Scan for the cell matching the given text and deliver its (X, Y) coordinate at center. 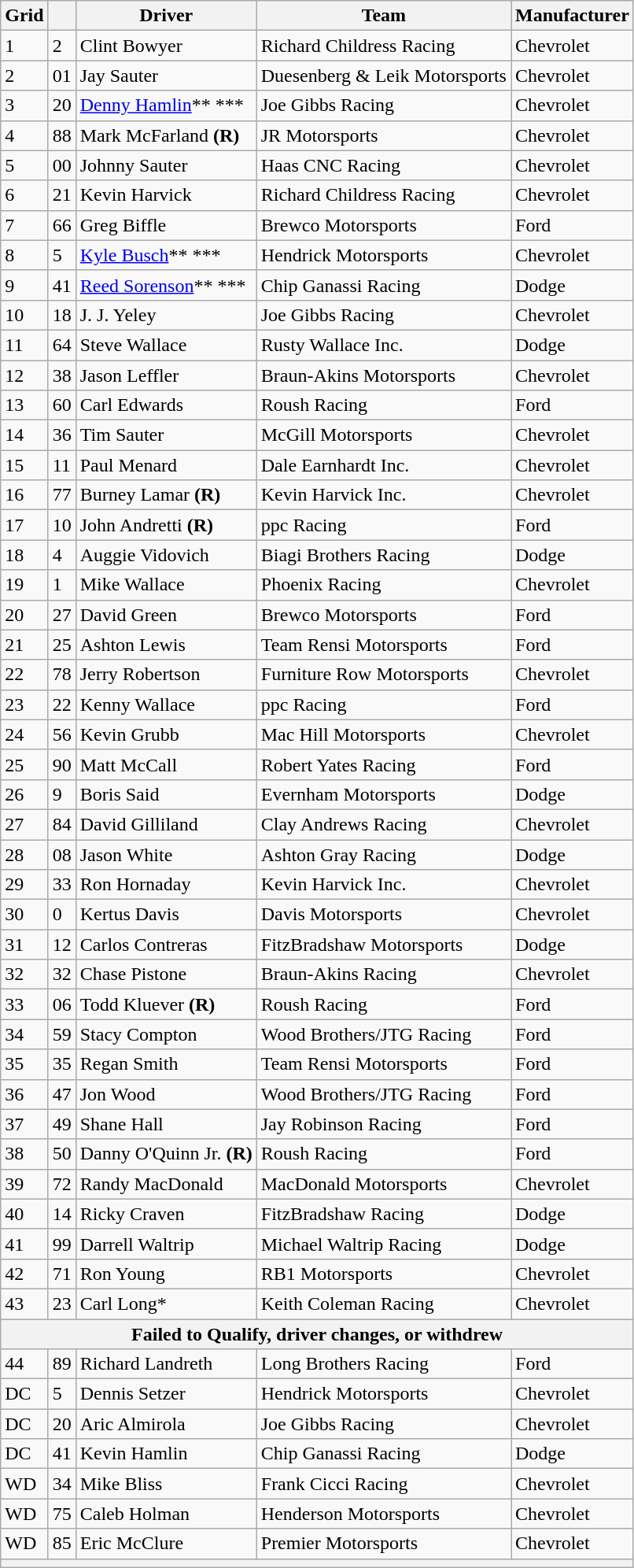
Kyle Busch** *** (166, 255)
Paul Menard (166, 465)
Ron Hornaday (166, 885)
90 (61, 764)
37 (24, 1124)
J. J. Yeley (166, 315)
Boris Said (166, 794)
75 (61, 1514)
Darrell Waltrip (166, 1244)
Steve Wallace (166, 345)
Evernham Motorsports (384, 794)
Caleb Holman (166, 1514)
00 (61, 165)
Tim Sauter (166, 435)
Reed Sorenson** *** (166, 285)
01 (61, 76)
Carlos Contreras (166, 945)
59 (61, 1034)
Mac Hill Motorsports (384, 734)
Randy MacDonald (166, 1184)
Ricky Craven (166, 1214)
88 (61, 135)
FitzBradshaw Motorsports (384, 945)
Denny Hamlin** *** (166, 105)
David Gilliland (166, 824)
Haas CNC Racing (384, 165)
Johnny Sauter (166, 165)
39 (24, 1184)
Grid (24, 16)
Stacy Compton (166, 1034)
56 (61, 734)
Mark McFarland (R) (166, 135)
McGill Motorsports (384, 435)
8 (24, 255)
Kertus Davis (166, 915)
Driver (166, 16)
Furniture Row Motorsports (384, 675)
Davis Motorsports (384, 915)
Long Brothers Racing (384, 1364)
Richard Landreth (166, 1364)
RB1 Motorsports (384, 1274)
Kevin Hamlin (166, 1454)
Biagi Brothers Racing (384, 555)
28 (24, 854)
30 (24, 915)
David Green (166, 615)
Burney Lamar (R) (166, 495)
66 (61, 225)
Phoenix Racing (384, 585)
49 (61, 1124)
Eric McClure (166, 1544)
Mike Bliss (166, 1484)
Premier Motorsports (384, 1544)
71 (61, 1274)
Braun-Akins Racing (384, 974)
Jay Sauter (166, 76)
Michael Waltrip Racing (384, 1244)
47 (61, 1094)
Ashton Lewis (166, 645)
Clay Andrews Racing (384, 824)
78 (61, 675)
Greg Biffle (166, 225)
Jason Leffler (166, 375)
85 (61, 1544)
Ron Young (166, 1274)
Todd Kluever (R) (166, 1004)
Kevin Harvick (166, 195)
72 (61, 1184)
Jon Wood (166, 1094)
Robert Yates Racing (384, 764)
Team (384, 16)
13 (24, 405)
Frank Cicci Racing (384, 1484)
15 (24, 465)
Duesenberg & Leik Motorsports (384, 76)
John Andretti (R) (166, 525)
44 (24, 1364)
FitzBradshaw Racing (384, 1214)
Jerry Robertson (166, 675)
06 (61, 1004)
Ashton Gray Racing (384, 854)
Regan Smith (166, 1064)
Dennis Setzer (166, 1394)
84 (61, 824)
Kevin Grubb (166, 734)
MacDonald Motorsports (384, 1184)
Rusty Wallace Inc. (384, 345)
Jason White (166, 854)
Keith Coleman Racing (384, 1304)
Chase Pistone (166, 974)
19 (24, 585)
31 (24, 945)
Dale Earnhardt Inc. (384, 465)
24 (24, 734)
Aric Almirola (166, 1424)
7 (24, 225)
Henderson Motorsports (384, 1514)
08 (61, 854)
Shane Hall (166, 1124)
Braun-Akins Motorsports (384, 375)
Clint Bowyer (166, 46)
Carl Edwards (166, 405)
99 (61, 1244)
JR Motorsports (384, 135)
64 (61, 345)
16 (24, 495)
26 (24, 794)
29 (24, 885)
3 (24, 105)
6 (24, 195)
60 (61, 405)
Manufacturer (573, 16)
Mike Wallace (166, 585)
17 (24, 525)
40 (24, 1214)
43 (24, 1304)
42 (24, 1274)
89 (61, 1364)
Danny O'Quinn Jr. (R) (166, 1154)
Kenny Wallace (166, 704)
0 (61, 915)
Carl Long* (166, 1304)
Auggie Vidovich (166, 555)
Failed to Qualify, driver changes, or withdrew (318, 1334)
77 (61, 495)
Matt McCall (166, 764)
50 (61, 1154)
Jay Robinson Racing (384, 1124)
